Extract the [x, y] coordinate from the center of the cell holding the provided text.  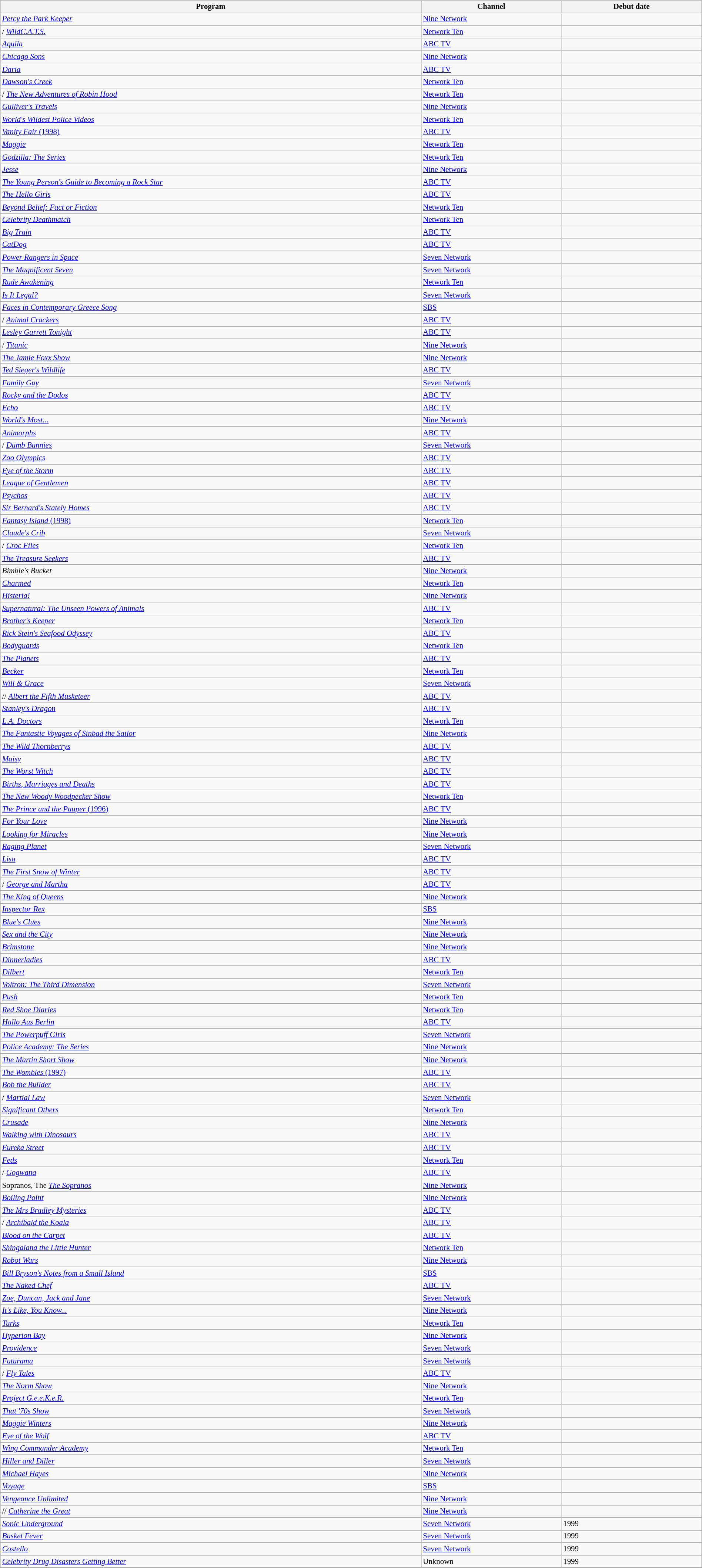
Rude Awakening [211, 282]
The Magnificent Seven [211, 270]
Bodyguards [211, 646]
The Wombles (1997) [211, 1072]
Crusade [211, 1123]
Percy the Park Keeper [211, 19]
CatDog [211, 245]
Bimble's Bucket [211, 571]
The Treasure Seekers [211, 558]
Eureka Street [211, 1147]
/ Archibald the Koala [211, 1223]
/ George and Martha [211, 884]
Godzilla: The Series [211, 157]
The Fantastic Voyages of Sinbad the Sailor [211, 734]
The Planets [211, 659]
Animorphs [211, 433]
Program [211, 7]
Aquila [211, 44]
Channel [491, 7]
Maisy [211, 759]
Voltron: The Third Dimension [211, 984]
Wing Commander Academy [211, 1449]
Chicago Sons [211, 57]
Hyperion Bay [211, 1336]
Feds [211, 1160]
Dawson's Creek [211, 82]
Turks [211, 1323]
The King of Queens [211, 897]
/ Dumb Bunnies [211, 445]
The Martin Short Show [211, 1060]
Big Train [211, 232]
Debut date [632, 7]
Celebrity Drug Disasters Getting Better [211, 1561]
Robot Wars [211, 1260]
Raging Planet [211, 847]
Costello [211, 1549]
The Norm Show [211, 1386]
Sopranos, The The Sopranos [211, 1185]
Futurama [211, 1361]
Providence [211, 1348]
Births, Marriages and Deaths [211, 784]
Echo [211, 408]
Blood on the Carpet [211, 1235]
/ Martial Law [211, 1097]
Supernatural: The Unseen Powers of Animals [211, 608]
The Powerpuff Girls [211, 1035]
Lesley Garrett Tonight [211, 333]
Fantasy Island (1998) [211, 521]
/ WildC.A.T.S. [211, 31]
Gulliver's Travels [211, 107]
Bob the Builder [211, 1085]
Hiller and Diller [211, 1461]
Becker [211, 671]
Daria [211, 69]
League of Gentlemen [211, 483]
Eye of the Storm [211, 471]
For Your Love [211, 821]
The Naked Chef [211, 1286]
Bill Bryson's Notes from a Small Island [211, 1273]
Stanley's Dragon [211, 709]
Maggie [211, 144]
Michael Hayes [211, 1474]
Faces in Contemporary Greece Song [211, 308]
L.A. Doctors [211, 721]
Zoo Olympics [211, 458]
The Mrs Bradley Mysteries [211, 1210]
Power Rangers in Space [211, 258]
The New Woody Woodpecker Show [211, 797]
Red Shoe Diaries [211, 1010]
/ Titanic [211, 345]
/ Gogwana [211, 1173]
The Prince and the Pauper (1996) [211, 809]
Sex and the City [211, 934]
Push [211, 997]
Voyage [211, 1486]
Dinnerladies [211, 960]
Brother's Keeper [211, 621]
Eye of the Wolf [211, 1436]
The Jamie Foxx Show [211, 358]
Sonic Underground [211, 1524]
Looking for Miracles [211, 834]
Vanity Fair (1998) [211, 132]
Beyond Belief: Fact or Fiction [211, 207]
Lisa [211, 859]
Police Academy: The Series [211, 1047]
Is It Legal? [211, 295]
Walking with Dinosaurs [211, 1135]
/ The New Adventures of Robin Hood [211, 94]
Maggie Winters [211, 1424]
Shingalana the Little Hunter [211, 1248]
Sir Bernard's Stately Homes [211, 508]
Hallo Aus Berlin [211, 1022]
World's Wildest Police Videos [211, 119]
The Wild Thornberrys [211, 746]
It's Like, You Know... [211, 1310]
Brimstone [211, 947]
Significant Others [211, 1110]
The Young Person's Guide to Becoming a Rock Star [211, 182]
Histeria! [211, 596]
/ Croc Files [211, 546]
The Worst Witch [211, 771]
Jesse [211, 170]
/ Fly Tales [211, 1373]
Claude's Crib [211, 533]
Ted Sieger's Wildlife [211, 370]
Dilbert [211, 972]
World's Most... [211, 421]
Rocky and the Dodos [211, 395]
Family Guy [211, 383]
Vengeance Unlimited [211, 1499]
Project G.e.e.K.e.R. [211, 1398]
Psychos [211, 496]
Rick Stein's Seafood Odyssey [211, 634]
/ Animal Crackers [211, 320]
Charmed [211, 583]
Inspector Rex [211, 909]
// Catherine the Great [211, 1511]
// Albert the Fifth Musketeer [211, 696]
Will & Grace [211, 684]
Unknown [491, 1561]
Boiling Point [211, 1198]
Celebrity Deathmatch [211, 220]
That '70s Show [211, 1411]
Zoe, Duncan, Jack and Jane [211, 1298]
The First Snow of Winter [211, 872]
The Hello Girls [211, 195]
Basket Fever [211, 1537]
Blue's Clues [211, 922]
